Extract the (X, Y) coordinate from the center of the cell holding the provided text.  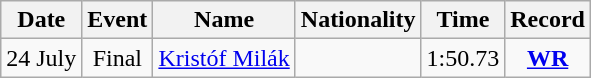
Date (42, 20)
24 July (42, 58)
Event (118, 20)
WR (548, 58)
Time (463, 20)
Nationality (358, 20)
1:50.73 (463, 58)
Final (118, 58)
Kristóf Milák (224, 58)
Name (224, 20)
Record (548, 20)
